Capture the cell that displays the provided text and extract its [X, Y] central coordinate. 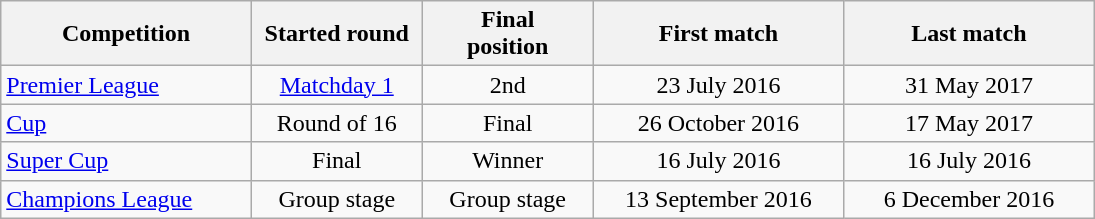
Cup [126, 123]
Champions League [126, 199]
Premier League [126, 85]
Last match [970, 34]
2nd [508, 85]
Competition [126, 34]
17 May 2017 [970, 123]
Started round [336, 34]
31 May 2017 [970, 85]
Winner [508, 161]
Round of 16 [336, 123]
Matchday 1 [336, 85]
6 December 2016 [970, 199]
13 September 2016 [718, 199]
Final position [508, 34]
23 July 2016 [718, 85]
Super Cup [126, 161]
26 October 2016 [718, 123]
First match [718, 34]
